Output the [X, Y] coordinate of the center of the cell containing the given text.  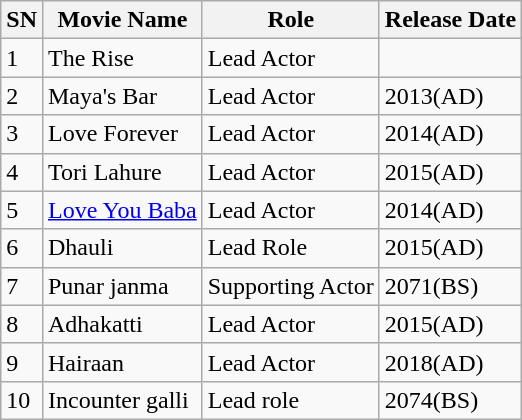
5 [22, 210]
Adhakatti [122, 324]
Love You Baba [122, 210]
6 [22, 248]
Release Date [450, 20]
SN [22, 20]
Tori Lahure [122, 172]
2074(BS) [450, 400]
10 [22, 400]
Hairaan [122, 362]
9 [22, 362]
1 [22, 58]
2071(BS) [450, 286]
Maya's Bar [122, 96]
Lead Role [290, 248]
Role [290, 20]
Supporting Actor [290, 286]
3 [22, 134]
8 [22, 324]
7 [22, 286]
2013(AD) [450, 96]
2018(AD) [450, 362]
4 [22, 172]
Lead role [290, 400]
Love Forever [122, 134]
Movie Name [122, 20]
Punar janma [122, 286]
Incounter galli [122, 400]
The Rise [122, 58]
Dhauli [122, 248]
2 [22, 96]
